Scan for the cell matching the given text and deliver its [X, Y] coordinate at center. 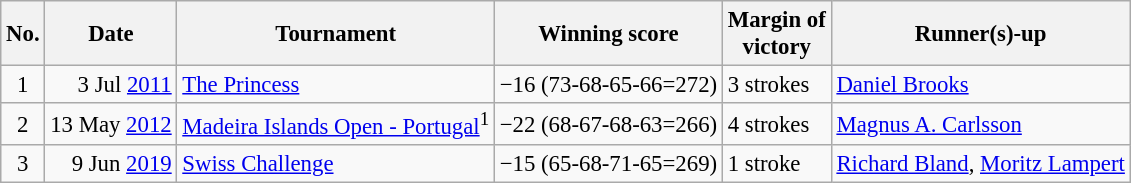
−16 (73-68-65-66=272) [608, 85]
No. [23, 34]
Madeira Islands Open - Portugal1 [336, 124]
Richard Bland, Moritz Lampert [980, 164]
Swiss Challenge [336, 164]
1 stroke [776, 164]
Tournament [336, 34]
9 Jun 2019 [111, 164]
Magnus A. Carlsson [980, 124]
Winning score [608, 34]
1 [23, 85]
3 [23, 164]
Daniel Brooks [980, 85]
Date [111, 34]
2 [23, 124]
Margin ofvictory [776, 34]
Runner(s)-up [980, 34]
4 strokes [776, 124]
3 Jul 2011 [111, 85]
−15 (65-68-71-65=269) [608, 164]
The Princess [336, 85]
13 May 2012 [111, 124]
3 strokes [776, 85]
−22 (68-67-68-63=266) [608, 124]
